Provide the (x, y) coordinate of the cell's center where the given text is located.  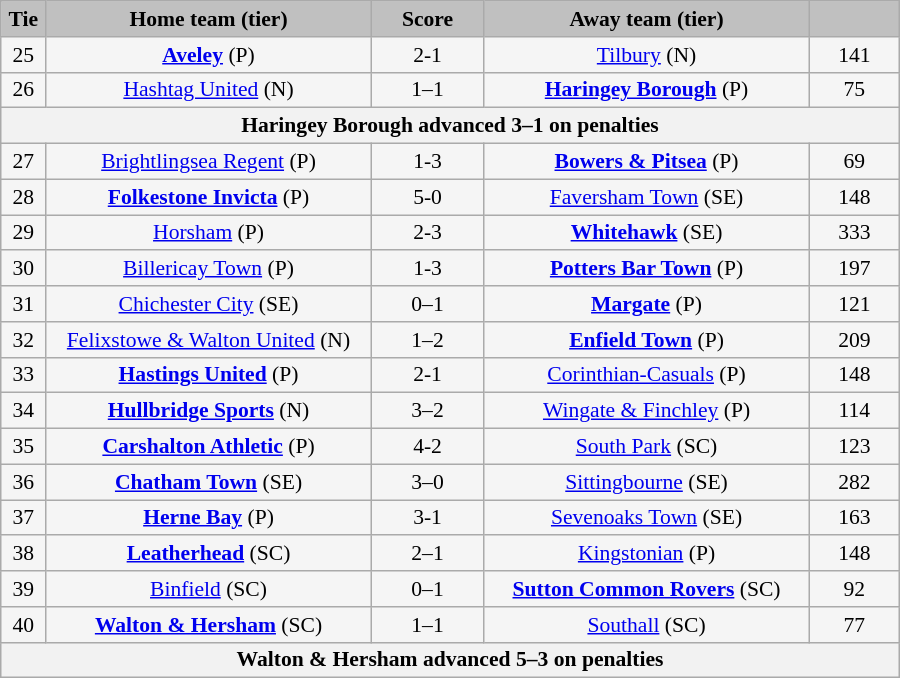
Score (427, 19)
141 (854, 55)
Sevenoaks Town (SE) (647, 518)
40 (24, 625)
Herne Bay (P) (209, 518)
Bowers & Pitsea (P) (647, 162)
3–2 (427, 411)
37 (24, 518)
75 (854, 90)
Carshalton Athletic (P) (209, 447)
197 (854, 269)
Sittingbourne (SE) (647, 482)
Walton & Hersham (SC) (209, 625)
South Park (SC) (647, 447)
Faversham Town (SE) (647, 197)
35 (24, 447)
25 (24, 55)
1–2 (427, 340)
Haringey Borough advanced 3–1 on penalties (450, 126)
32 (24, 340)
121 (854, 304)
Sutton Common Rovers (SC) (647, 589)
77 (854, 625)
27 (24, 162)
2-3 (427, 233)
92 (854, 589)
36 (24, 482)
38 (24, 554)
30 (24, 269)
Binfield (SC) (209, 589)
Hastings United (P) (209, 375)
282 (854, 482)
Walton & Hersham advanced 5–3 on penalties (450, 660)
69 (854, 162)
123 (854, 447)
Hashtag United (N) (209, 90)
Brightlingsea Regent (P) (209, 162)
Folkestone Invicta (P) (209, 197)
333 (854, 233)
Corinthian-Casuals (P) (647, 375)
31 (24, 304)
34 (24, 411)
2–1 (427, 554)
33 (24, 375)
Haringey Borough (P) (647, 90)
163 (854, 518)
Billericay Town (P) (209, 269)
Hullbridge Sports (N) (209, 411)
Whitehawk (SE) (647, 233)
Leatherhead (SC) (209, 554)
Home team (tier) (209, 19)
Chatham Town (SE) (209, 482)
5-0 (427, 197)
39 (24, 589)
209 (854, 340)
Felixstowe & Walton United (N) (209, 340)
26 (24, 90)
Tie (24, 19)
3–0 (427, 482)
Wingate & Finchley (P) (647, 411)
3-1 (427, 518)
Away team (tier) (647, 19)
Horsham (P) (209, 233)
Margate (P) (647, 304)
4-2 (427, 447)
Southall (SC) (647, 625)
Enfield Town (P) (647, 340)
114 (854, 411)
28 (24, 197)
Potters Bar Town (P) (647, 269)
29 (24, 233)
Chichester City (SE) (209, 304)
Tilbury (N) (647, 55)
Aveley (P) (209, 55)
Kingstonian (P) (647, 554)
